Return (x, y) of the center of cell containing provided text 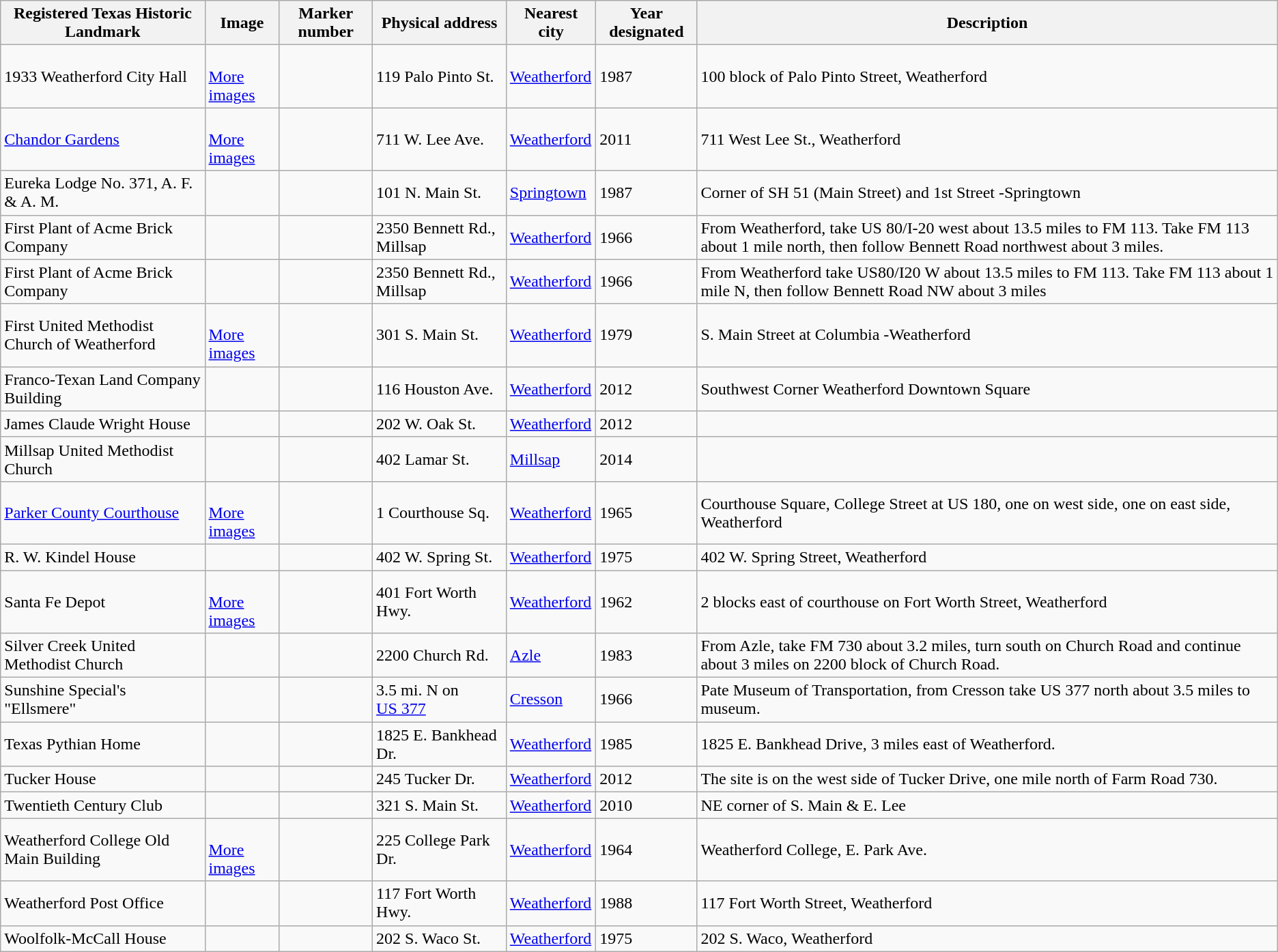
1962 (647, 602)
117 Fort Worth Street, Weatherford (987, 904)
Azle (551, 655)
101 N. Main St. (440, 192)
R. W. Kindel House (102, 557)
First United Methodist Church of Weatherford (102, 335)
Sunshine Special's "Ellsmere" (102, 700)
Parker County Courthouse (102, 513)
Southwest Corner Weatherford Downtown Square (987, 389)
711 W. Lee Ave. (440, 139)
Twentieth Century Club (102, 805)
401 Fort Worth Hwy. (440, 602)
Silver Creek United Methodist Church (102, 655)
711 West Lee St., Weatherford (987, 139)
Registered Texas Historic Landmark (102, 23)
301 S. Main St. (440, 335)
202 W. Oak St. (440, 424)
Weatherford College Old Main Building (102, 850)
Corner of SH 51 (Main Street) and 1st Street -Springtown (987, 192)
NE corner of S. Main & E. Lee (987, 805)
117 Fort Worth Hwy. (440, 904)
Santa Fe Depot (102, 602)
245 Tucker Dr. (440, 779)
402 W. Spring St. (440, 557)
2200 Church Rd. (440, 655)
Courthouse Square, College Street at US 180, one on west side, one on east side, Weatherford (987, 513)
From Azle, take FM 730 about 3.2 miles, turn south on Church Road and continue about 3 miles on 2200 block of Church Road. (987, 655)
From Weatherford, take US 80/I-20 west about 13.5 miles to FM 113. Take FM 113 about 1 mile north, then follow Bennett Road northwest about 3 miles. (987, 237)
Texas Pythian Home (102, 744)
Pate Museum of Transportation, from Cresson take US 377 north about 3.5 miles to museum. (987, 700)
Description (987, 23)
321 S. Main St. (440, 805)
2011 (647, 139)
Millsap United Methodist Church (102, 459)
Woolfolk-McCall House (102, 938)
Cresson (551, 700)
1 Courthouse Sq. (440, 513)
1964 (647, 850)
Chandor Gardens (102, 139)
1988 (647, 904)
3.5 mi. N on US 377 (440, 700)
402 W. Spring Street, Weatherford (987, 557)
402 Lamar St. (440, 459)
1985 (647, 744)
Marker number (326, 23)
Millsap (551, 459)
2 blocks east of courthouse on Fort Worth Street, Weatherford (987, 602)
Tucker House (102, 779)
1825 E. Bankhead Dr. (440, 744)
2014 (647, 459)
100 block of Palo Pinto Street, Weatherford (987, 76)
1983 (647, 655)
Springtown (551, 192)
Year designated (647, 23)
S. Main Street at Columbia -Weatherford (987, 335)
202 S. Waco St. (440, 938)
2010 (647, 805)
Franco-Texan Land Company Building (102, 389)
116 Houston Ave. (440, 389)
Nearest city (551, 23)
From Weatherford take US80/I20 W about 13.5 miles to FM 113. Take FM 113 about 1 mile N, then follow Bennett Road NW about 3 miles (987, 281)
Eureka Lodge No. 371, A. F. & A. M. (102, 192)
Weatherford Post Office (102, 904)
1979 (647, 335)
202 S. Waco, Weatherford (987, 938)
The site is on the west side of Tucker Drive, one mile north of Farm Road 730. (987, 779)
James Claude Wright House (102, 424)
225 College Park Dr. (440, 850)
Physical address (440, 23)
1965 (647, 513)
1933 Weatherford City Hall (102, 76)
Image (242, 23)
Weatherford College, E. Park Ave. (987, 850)
1825 E. Bankhead Drive, 3 miles east of Weatherford. (987, 744)
119 Palo Pinto St. (440, 76)
